Pinpoint the cell where the given text exists, returning its [x, y] midpoint coordinate. 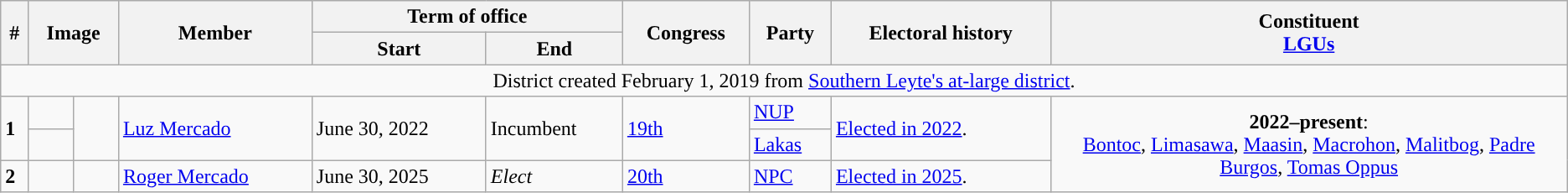
NUP [790, 112]
Elected in 2025. [941, 176]
June 30, 2025 [399, 176]
District created February 1, 2019 from Southern Leyte's at-large district. [784, 81]
2022–present: Bontoc, Limasawa, Maasin, Macrohon, Malitbog, Padre Burgos, Tomas Oppus [1308, 144]
June 30, 2022 [399, 128]
NPC [790, 176]
Term of office [467, 17]
1 [15, 128]
End [554, 49]
Elected in 2022. [941, 128]
Elect [554, 176]
Lakas [790, 144]
20th [685, 176]
Congress [685, 33]
ConstituentLGUs [1308, 33]
Party [790, 33]
Start [399, 49]
Image [74, 33]
Electoral history [941, 33]
2 [15, 176]
Incumbent [554, 128]
Luz Mercado [214, 128]
Member [214, 33]
19th [685, 128]
# [15, 33]
Roger Mercado [214, 176]
